From the cell containing the given text, extract its center point as [X, Y] coordinate. 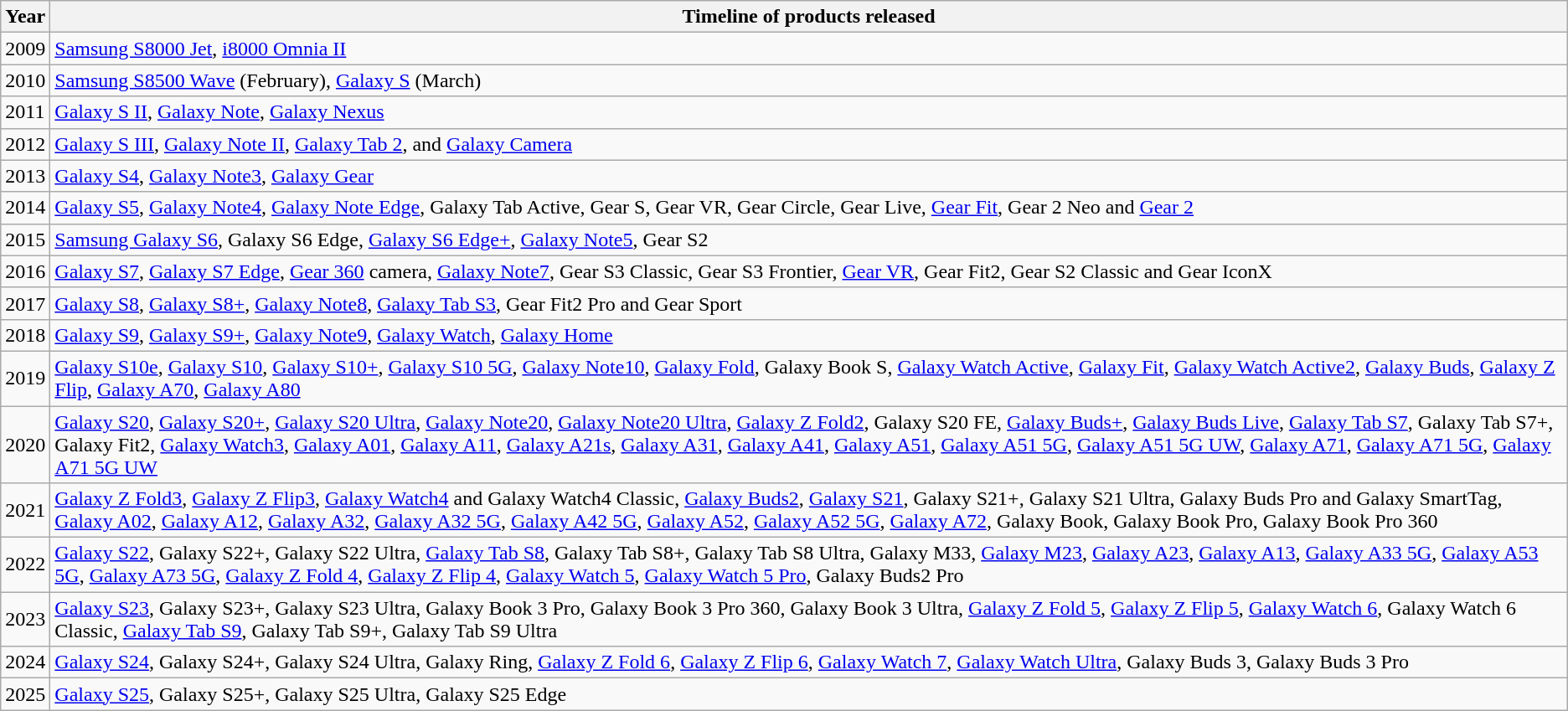
2010 [25, 80]
2024 [25, 662]
2011 [25, 112]
2013 [25, 176]
Galaxy S9, Galaxy S9+, Galaxy Note9, Galaxy Watch, Galaxy Home [809, 335]
Samsung S8500 Wave (February), Galaxy S (March) [809, 80]
Year [25, 17]
2018 [25, 335]
2014 [25, 208]
2017 [25, 303]
2021 [25, 511]
2016 [25, 271]
Timeline of products released [809, 17]
2009 [25, 49]
Galaxy S III, Galaxy Note II, Galaxy Tab 2, and Galaxy Camera [809, 144]
Samsung S8000 Jet, i8000 Omnia II [809, 49]
2012 [25, 144]
2023 [25, 620]
2015 [25, 240]
2019 [25, 379]
2022 [25, 564]
Galaxy S II, Galaxy Note, Galaxy Nexus [809, 112]
2020 [25, 444]
Galaxy S5, Galaxy Note4, Galaxy Note Edge, Galaxy Tab Active, Gear S, Gear VR, Gear Circle, Gear Live, Gear Fit, Gear 2 Neo and Gear 2 [809, 208]
Galaxy S8, Galaxy S8+, Galaxy Note8, Galaxy Tab S3, Gear Fit2 Pro and Gear Sport [809, 303]
Galaxy S25, Galaxy S25+, Galaxy S25 Ultra, Galaxy S25 Edge [809, 694]
Samsung Galaxy S6, Galaxy S6 Edge, Galaxy S6 Edge+, Galaxy Note5, Gear S2 [809, 240]
Galaxy S7, Galaxy S7 Edge, Gear 360 camera, Galaxy Note7, Gear S3 Classic, Gear S3 Frontier, Gear VR, Gear Fit2, Gear S2 Classic and Gear IconX [809, 271]
2025 [25, 694]
Galaxy S4, Galaxy Note3, Galaxy Gear [809, 176]
